Determine the [X, Y] coordinate at the center of the cell enclosing the given text.  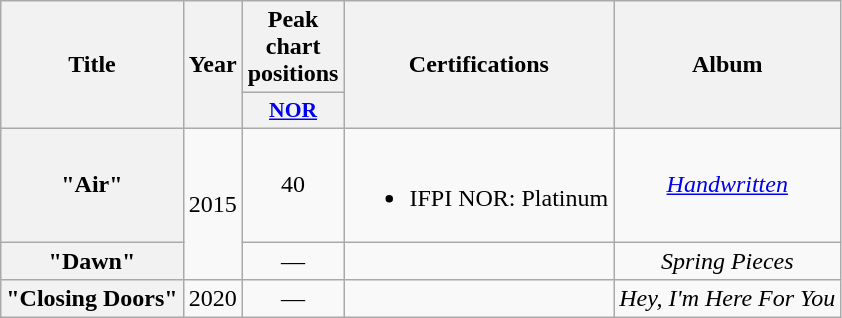
NOR [293, 111]
Album [728, 65]
Peak chart positions [293, 47]
Year [212, 65]
40 [293, 184]
2015 [212, 204]
Title [92, 65]
Spring Pieces [728, 261]
Certifications [479, 65]
Hey, I'm Here For You [728, 299]
"Dawn" [92, 261]
IFPI NOR: Platinum [479, 184]
2020 [212, 299]
"Air" [92, 184]
Handwritten [728, 184]
"Closing Doors" [92, 299]
